Search for the cell housing the specified text and yield its [x, y] center coordinate. 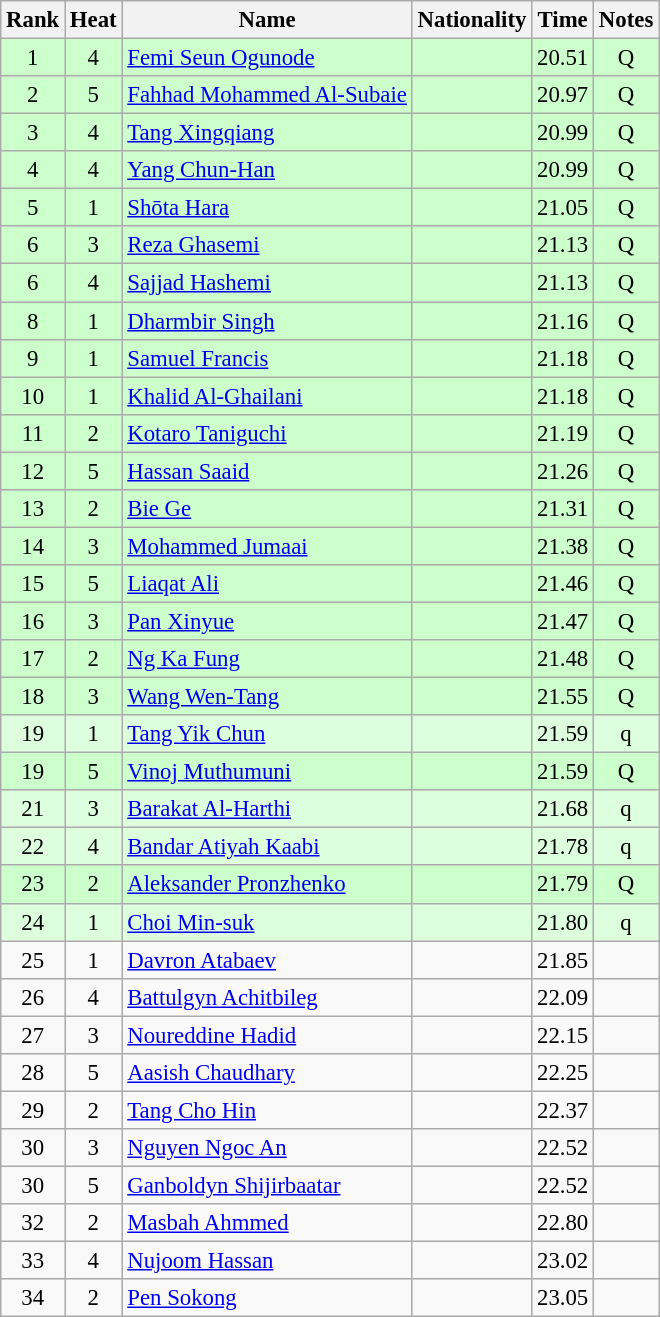
26 [33, 997]
Notes [626, 20]
Barakat Al-Harthi [267, 809]
21.31 [563, 509]
27 [33, 1035]
Khalid Al-Ghailani [267, 396]
11 [33, 433]
22.15 [563, 1035]
22.25 [563, 1073]
Ng Ka Fung [267, 659]
21.19 [563, 433]
13 [33, 509]
Femi Seun Ogunode [267, 58]
Rank [33, 20]
22.09 [563, 997]
Nujoom Hassan [267, 1261]
Yang Chun-Han [267, 170]
21.55 [563, 697]
Kotaro Taniguchi [267, 433]
23.02 [563, 1261]
15 [33, 584]
9 [33, 358]
17 [33, 659]
23.05 [563, 1298]
Davron Atabaev [267, 960]
10 [33, 396]
Tang Cho Hin [267, 1110]
14 [33, 546]
22.37 [563, 1110]
Masbah Ahmmed [267, 1223]
Sajjad Hashemi [267, 283]
21.85 [563, 960]
21.47 [563, 621]
22.80 [563, 1223]
Samuel Francis [267, 358]
Name [267, 20]
21.16 [563, 321]
Nguyen Ngoc An [267, 1148]
29 [33, 1110]
23 [33, 885]
Reza Ghasemi [267, 245]
18 [33, 697]
Ganboldyn Shijirbaatar [267, 1185]
Noureddine Hadid [267, 1035]
Bandar Atiyah Kaabi [267, 847]
Wang Wen-Tang [267, 697]
28 [33, 1073]
22 [33, 847]
Bie Ge [267, 509]
Fahhad Mohammed Al-Subaie [267, 95]
25 [33, 960]
21.78 [563, 847]
33 [33, 1261]
20.97 [563, 95]
21.26 [563, 471]
Battulgyn Achitbileg [267, 997]
21.46 [563, 584]
Vinoj Muthumuni [267, 772]
21.48 [563, 659]
Nationality [472, 20]
24 [33, 922]
Mohammed Jumaai [267, 546]
Heat [94, 20]
Dharmbir Singh [267, 321]
12 [33, 471]
Tang Yik Chun [267, 734]
21.05 [563, 208]
Hassan Saaid [267, 471]
21.38 [563, 546]
21.80 [563, 922]
34 [33, 1298]
Pen Sokong [267, 1298]
32 [33, 1223]
21.79 [563, 885]
21 [33, 809]
Time [563, 20]
Liaqat Ali [267, 584]
Choi Min-suk [267, 922]
Aasish Chaudhary [267, 1073]
Shōta Hara [267, 208]
20.51 [563, 58]
21.68 [563, 809]
Aleksander Pronzhenko [267, 885]
Pan Xinyue [267, 621]
8 [33, 321]
Tang Xingqiang [267, 133]
16 [33, 621]
